Scan for the cell matching the given text and deliver its (X, Y) coordinate at center. 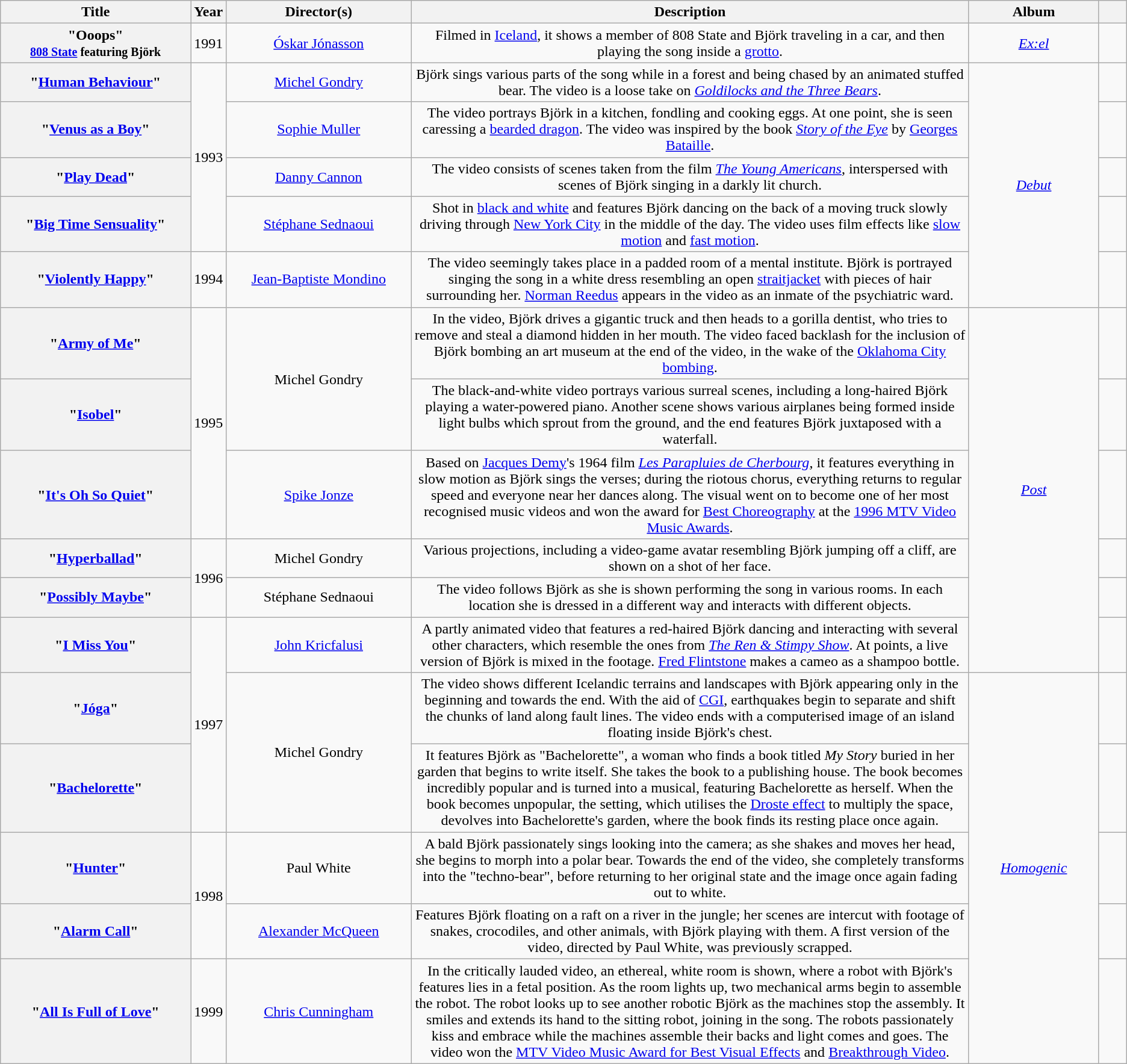
Jean-Baptiste Mondino (319, 279)
1991 (208, 43)
"Alarm Call" (96, 932)
Director(s) (319, 12)
Alexander McQueen (319, 932)
"Possibly Maybe" (96, 597)
Filmed in Iceland, it shows a member of 808 State and Björk traveling in a car, and then playing the song inside a grotto. (690, 43)
"Jóga" (96, 708)
Debut (1034, 185)
"Venus as a Boy" (96, 129)
Album (1034, 12)
Year (208, 12)
Ex:el (1034, 43)
"Violently Happy" (96, 279)
"All Is Full of Love" (96, 1012)
Danny Cannon (319, 177)
1996 (208, 577)
"Isobel" (96, 414)
"Hyperballad" (96, 558)
1993 (208, 157)
"Big Time Sensuality" (96, 224)
Title (96, 12)
Homogenic (1034, 868)
"Play Dead" (96, 177)
1994 (208, 279)
Óskar Jónasson (319, 43)
"Human Behaviour" (96, 82)
Description (690, 12)
1997 (208, 724)
"Hunter" (96, 868)
"It's Oh So Quiet" (96, 494)
John Kricfalusi (319, 644)
1999 (208, 1012)
"Ooops" 808 State featuring Björk (96, 43)
"Bachelorette" (96, 788)
1998 (208, 896)
The video consists of scenes taken from the film The Young Americans, interspersed with scenes of Björk singing in a darkly lit church. (690, 177)
Various projections, including a video-game avatar resembling Björk jumping off a cliff, are shown on a shot of her face. (690, 558)
"I Miss You" (96, 644)
Post (1034, 490)
1995 (208, 423)
Sophie Muller (319, 129)
Spike Jonze (319, 494)
"Army of Me" (96, 343)
Paul White (319, 868)
Chris Cunningham (319, 1012)
